From the cell containing the given text, extract its center point as (X, Y) coordinate. 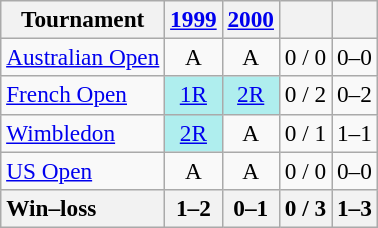
0–1 (250, 208)
0 / 2 (305, 95)
0 / 1 (305, 133)
1R (194, 95)
French Open (83, 95)
1–1 (355, 133)
0 / 3 (305, 208)
US Open (83, 170)
1–2 (194, 208)
Win–loss (83, 208)
Tournament (83, 19)
Wimbledon (83, 133)
0–2 (355, 95)
1999 (194, 19)
2000 (250, 19)
1–3 (355, 208)
Australian Open (83, 57)
